Identify which cell holds the provided text, then report its (x, y) central coordinate. 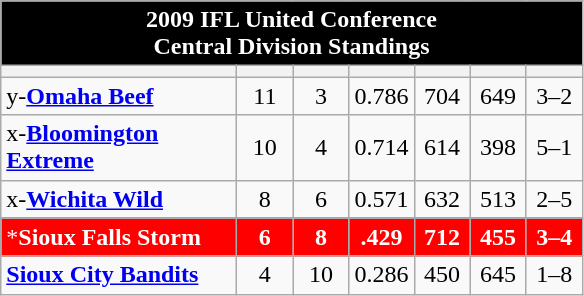
704 (442, 96)
.429 (382, 237)
5–1 (554, 148)
712 (442, 237)
Sioux City Bandits (119, 275)
11 (265, 96)
0.714 (382, 148)
2–5 (554, 199)
450 (442, 275)
0.286 (382, 275)
0.571 (382, 199)
1–8 (554, 275)
398 (498, 148)
*Sioux Falls Storm (119, 237)
632 (442, 199)
649 (498, 96)
3–4 (554, 237)
3 (321, 96)
y-Omaha Beef (119, 96)
513 (498, 199)
645 (498, 275)
455 (498, 237)
x-Bloomington Extreme (119, 148)
3–2 (554, 96)
614 (442, 148)
0.786 (382, 96)
x-Wichita Wild (119, 199)
2009 IFL United ConferenceCentral Division Standings (292, 34)
